Scan for the cell matching the given text and deliver its (x, y) coordinate at center. 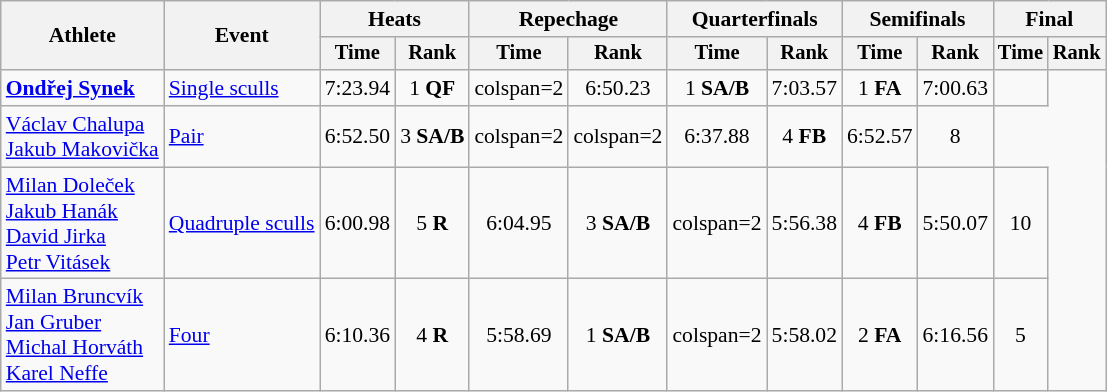
4 R (432, 335)
Pair (242, 136)
Quadruple sculls (242, 223)
6:52.50 (358, 136)
6:00.98 (358, 223)
6:37.88 (716, 136)
7:00.63 (956, 88)
6:04.95 (518, 223)
Heats (395, 19)
6:10.36 (358, 335)
Milan DolečekJakub HanákDavid JirkaPetr Vitásek (82, 223)
Quarterfinals (754, 19)
6:50.23 (618, 88)
Event (242, 36)
5:58.69 (518, 335)
7:03.57 (804, 88)
5:58.02 (804, 335)
7:23.94 (358, 88)
Ondřej Synek (82, 88)
10 (1020, 223)
6:52.57 (880, 136)
Semifinals (918, 19)
Final (1049, 19)
Repechage (568, 19)
5:50.07 (956, 223)
2 FA (880, 335)
Milan BruncvíkJan Gruber Michal HorváthKarel Neffe (82, 335)
Václav ChalupaJakub Makovička (82, 136)
1 FA (880, 88)
Single sculls (242, 88)
1 QF (432, 88)
5 (1020, 335)
5 R (432, 223)
Four (242, 335)
6:16.56 (956, 335)
8 (956, 136)
Athlete (82, 36)
5:56.38 (804, 223)
